Extract the [X, Y] coordinate from the center of the cell holding the provided text.  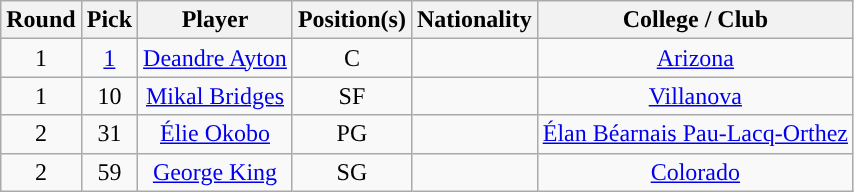
Player [216, 20]
10 [109, 96]
SG [352, 172]
Nationality [474, 20]
Deandre Ayton [216, 58]
59 [109, 172]
PG [352, 134]
College / Club [695, 20]
SF [352, 96]
Round [41, 20]
Pick [109, 20]
31 [109, 134]
Villanova [695, 96]
Colorado [695, 172]
C [352, 58]
Mikal Bridges [216, 96]
Élie Okobo [216, 134]
George King [216, 172]
Position(s) [352, 20]
Arizona [695, 58]
Élan Béarnais Pau-Lacq-Orthez [695, 134]
